Scan for the cell matching the given text and deliver its (x, y) coordinate at center. 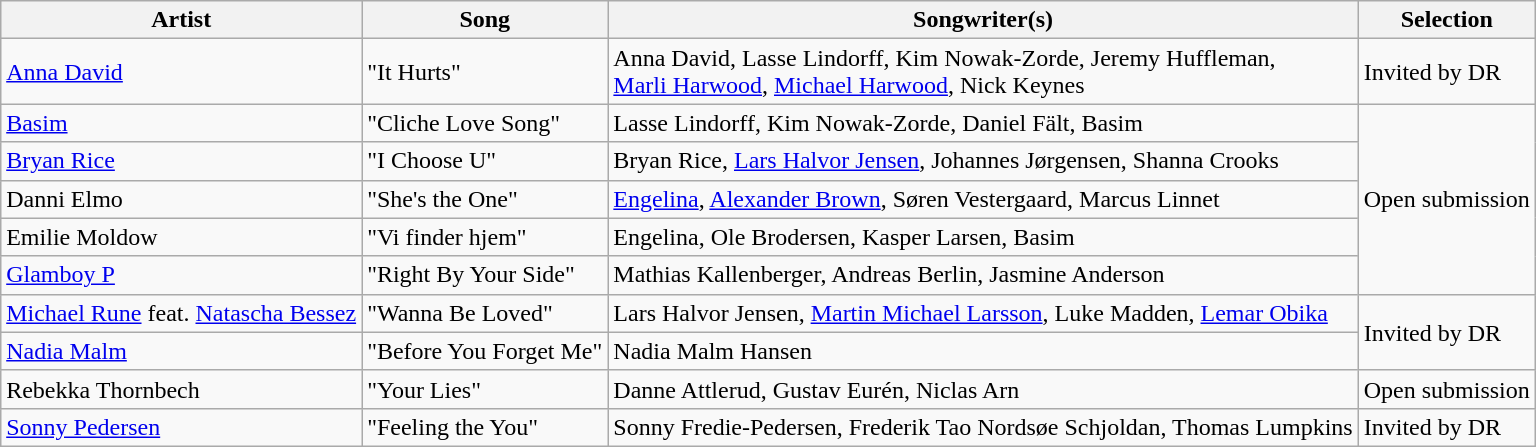
"Before You Forget Me" (485, 351)
Basim (182, 123)
Rebekka Thornbech (182, 389)
"Right By Your Side" (485, 275)
Bryan Rice (182, 161)
"It Hurts" (485, 72)
Lasse Lindorff, Kim Nowak-Zorde, Daniel Fält, Basim (983, 123)
Songwriter(s) (983, 20)
Nadia Malm Hansen (983, 351)
Emilie Moldow (182, 237)
"Vi finder hjem" (485, 237)
"Your Lies" (485, 389)
Selection (1446, 20)
Sonny Pedersen (182, 427)
Danni Elmo (182, 199)
Mathias Kallenberger, Andreas Berlin, Jasmine Anderson (983, 275)
Anna David (182, 72)
"Feeling the You" (485, 427)
Anna David, Lasse Lindorff, Kim Nowak-Zorde, Jeremy Huffleman,Marli Harwood, Michael Harwood, Nick Keynes (983, 72)
Michael Rune feat. Natascha Bessez (182, 313)
"I Choose U" (485, 161)
"Cliche Love Song" (485, 123)
Nadia Malm (182, 351)
Bryan Rice, Lars Halvor Jensen, Johannes Jørgensen, Shanna Crooks (983, 161)
Glamboy P (182, 275)
Danne Attlerud, Gustav Eurén, Niclas Arn (983, 389)
"Wanna Be Loved" (485, 313)
"She's the One" (485, 199)
Sonny Fredie-Pedersen, Frederik Tao Nordsøe Schjoldan, Thomas Lumpkins (983, 427)
Song (485, 20)
Artist (182, 20)
Lars Halvor Jensen, Martin Michael Larsson, Luke Madden, Lemar Obika (983, 313)
Engelina, Alexander Brown, Søren Vestergaard, Marcus Linnet (983, 199)
Engelina, Ole Brodersen, Kasper Larsen, Basim (983, 237)
